Detect which cell encompasses the target text, then output its [X, Y] center coordinate. 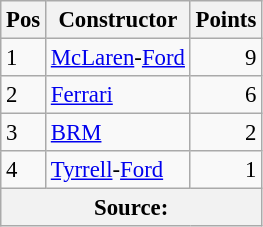
Source: [132, 208]
3 [24, 133]
BRM [118, 133]
6 [226, 95]
McLaren-Ford [118, 58]
Constructor [118, 20]
Tyrrell-Ford [118, 170]
Pos [24, 20]
Ferrari [118, 95]
4 [24, 170]
Points [226, 20]
9 [226, 58]
